Search for the cell housing the specified text and yield its [x, y] center coordinate. 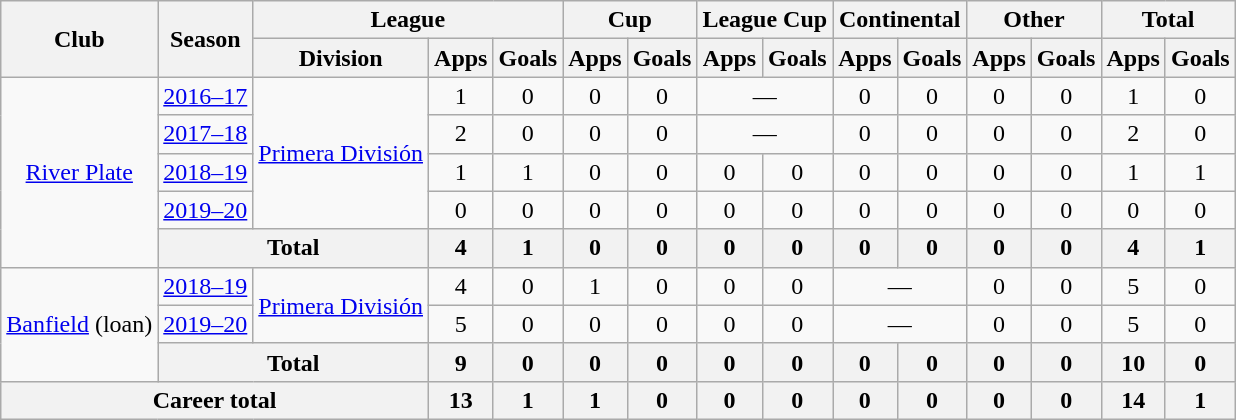
13 [461, 400]
League [408, 20]
14 [1133, 400]
Other [1034, 20]
League Cup [765, 20]
Division [341, 58]
Cup [630, 20]
Club [80, 39]
10 [1133, 362]
9 [461, 362]
Banfield (loan) [80, 324]
Season [206, 39]
Continental [900, 20]
River Plate [80, 172]
2016–17 [206, 96]
2017–18 [206, 134]
Career total [215, 400]
